Pinpoint the cell where the given text exists, returning its (X, Y) midpoint coordinate. 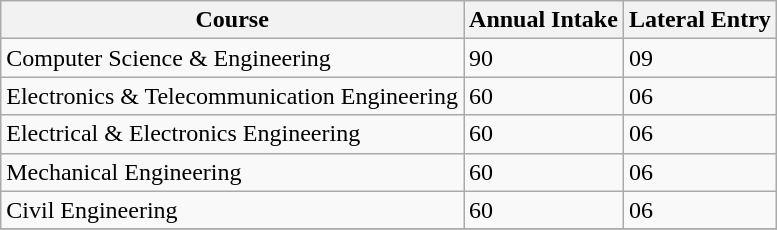
Course (232, 20)
Mechanical Engineering (232, 172)
Annual Intake (544, 20)
Civil Engineering (232, 210)
Lateral Entry (700, 20)
09 (700, 58)
Electronics & Telecommunication Engineering (232, 96)
Computer Science & Engineering (232, 58)
90 (544, 58)
Electrical & Electronics Engineering (232, 134)
